Locate the cell with the specified text and output its [x, y] center coordinate. 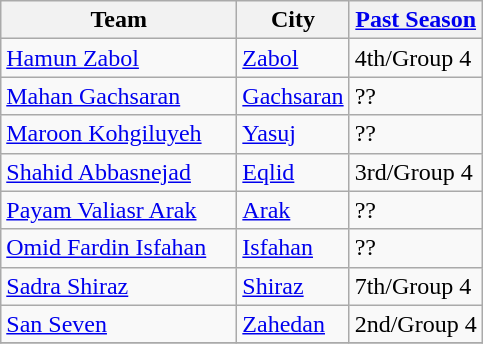
Mahan Gachsaran [119, 96]
Shahid Abbasnejad [119, 172]
Sadra Shiraz [119, 286]
2nd/Group 4 [416, 324]
3rd/Group 4 [416, 172]
San Seven [119, 324]
Isfahan [293, 248]
Zahedan [293, 324]
Shiraz [293, 286]
Eqlid [293, 172]
Omid Fardin Isfahan [119, 248]
Arak [293, 210]
Team [119, 20]
Hamun Zabol [119, 58]
Zabol [293, 58]
7th/Group 4 [416, 286]
Past Season [416, 20]
Maroon Kohgiluyeh [119, 134]
4th/Group 4 [416, 58]
City [293, 20]
Payam Valiasr Arak [119, 210]
Yasuj [293, 134]
Gachsaran [293, 96]
